Return [X, Y] of the center of cell containing provided text 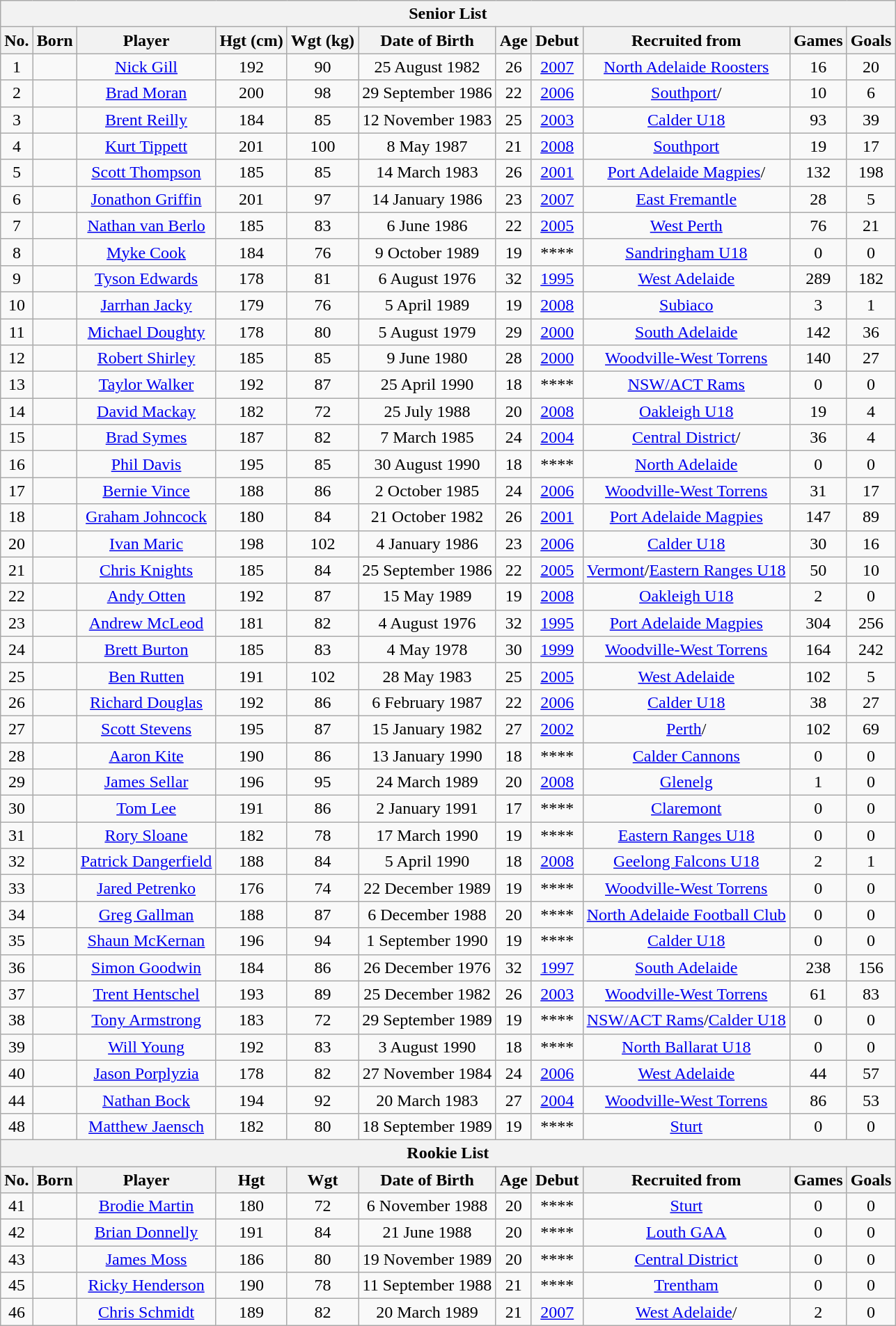
Jason Porplyzia [146, 1073]
5 April 1990 [427, 862]
6 August 1976 [427, 278]
1 September 1990 [427, 941]
181 [251, 623]
30 August 1990 [427, 464]
41 [17, 1206]
48 [17, 1126]
42 [17, 1233]
132 [818, 173]
Nathan van Berlo [146, 226]
6 February 1987 [427, 702]
4 May 1978 [427, 649]
18 September 1989 [427, 1126]
Ben Rutten [146, 676]
Graham Johncock [146, 517]
200 [251, 93]
4 August 1976 [427, 623]
Shaun McKernan [146, 941]
5 April 1989 [427, 305]
Wgt [322, 1180]
Subiaco [686, 305]
Bernie Vince [146, 491]
19 November 1989 [427, 1259]
179 [251, 305]
45 [17, 1286]
34 [17, 915]
Brad Symes [146, 438]
2 October 1985 [427, 491]
Louth GAA [686, 1233]
304 [818, 623]
Jarrhan Jacky [146, 305]
15 May 1989 [427, 597]
20 March 1983 [427, 1100]
40 [17, 1073]
238 [818, 968]
James Moss [146, 1259]
14 [17, 411]
11 [17, 332]
Ricky Henderson [146, 1286]
Trentham [686, 1286]
14 January 1986 [427, 199]
Claremont [686, 809]
Chris Schmidt [146, 1312]
8 [17, 252]
12 November 1983 [427, 120]
8 May 1987 [427, 146]
256 [871, 623]
25 December 1982 [427, 994]
Taylor Walker [146, 385]
93 [818, 120]
187 [251, 438]
164 [818, 649]
1997 [557, 968]
57 [871, 1073]
94 [322, 941]
25 September 1986 [427, 570]
90 [322, 67]
Geelong Falcons U18 [686, 862]
Perth/ [686, 729]
Tom Lee [146, 809]
7 March 1985 [427, 438]
Brodie Martin [146, 1206]
Brian Donnelly [146, 1233]
1999 [557, 649]
140 [818, 358]
Brent Reilly [146, 120]
Senior List [448, 14]
Central District/ [686, 438]
183 [251, 1020]
193 [251, 994]
3 August 1990 [427, 1047]
6 November 1988 [427, 1206]
15 [17, 438]
Port Adelaide Magpies/ [686, 173]
Southport [686, 146]
2 January 1991 [427, 809]
147 [818, 517]
11 September 1988 [427, 1286]
14 March 1983 [427, 173]
Chris Knights [146, 570]
21 June 1988 [427, 1233]
Rookie List [448, 1153]
Phil Davis [146, 464]
81 [322, 278]
Tyson Edwards [146, 278]
NSW/ACT Rams/Calder U18 [686, 1020]
North Adelaide Roosters [686, 67]
Jared Petrenko [146, 888]
21 October 1982 [427, 517]
17 March 1990 [427, 835]
Kurt Tippett [146, 146]
Patrick Dangerfield [146, 862]
Matthew Jaensch [146, 1126]
13 January 1990 [427, 755]
20 March 1989 [427, 1312]
Trent Hentschel [146, 994]
North Adelaide [686, 464]
Aaron Kite [146, 755]
5 August 1979 [427, 332]
189 [251, 1312]
22 December 1989 [427, 888]
Brett Burton [146, 649]
69 [871, 729]
Southport/ [686, 93]
92 [322, 1100]
186 [251, 1259]
Calder Cannons [686, 755]
Hgt [251, 1180]
2002 [557, 729]
50 [818, 570]
43 [17, 1259]
6 December 1988 [427, 915]
176 [251, 888]
61 [818, 994]
15 January 1982 [427, 729]
Michael Doughty [146, 332]
North Ballarat U18 [686, 1047]
Ivan Maric [146, 544]
Scott Thompson [146, 173]
Scott Stevens [146, 729]
53 [871, 1100]
Brad Moran [146, 93]
26 December 1976 [427, 968]
7 [17, 226]
Nathan Bock [146, 1100]
9 June 1980 [427, 358]
Andrew McLeod [146, 623]
194 [251, 1100]
6 June 1986 [427, 226]
Jonathon Griffin [146, 199]
27 November 1984 [427, 1073]
West Perth [686, 226]
Richard Douglas [146, 702]
Hgt (cm) [251, 40]
West Adelaide/ [686, 1312]
Greg Gallman [146, 915]
46 [17, 1312]
Wgt (kg) [322, 40]
29 September 1989 [427, 1020]
13 [17, 385]
35 [17, 941]
Central District [686, 1259]
29 September 1986 [427, 93]
Rory Sloane [146, 835]
9 October 1989 [427, 252]
12 [17, 358]
Andy Otten [146, 597]
Glenelg [686, 782]
28 May 1983 [427, 676]
33 [17, 888]
Tony Armstrong [146, 1020]
Nick Gill [146, 67]
24 March 1989 [427, 782]
98 [322, 93]
25 July 1988 [427, 411]
James Sellar [146, 782]
37 [17, 994]
156 [871, 968]
Vermont/Eastern Ranges U18 [686, 570]
142 [818, 332]
97 [322, 199]
289 [818, 278]
Myke Cook [146, 252]
95 [322, 782]
Robert Shirley [146, 358]
North Adelaide Football Club [686, 915]
4 January 1986 [427, 544]
Simon Goodwin [146, 968]
25 April 1990 [427, 385]
100 [322, 146]
Eastern Ranges U18 [686, 835]
David Mackay [146, 411]
242 [871, 649]
74 [322, 888]
NSW/ACT Rams [686, 385]
Sandringham U18 [686, 252]
Will Young [146, 1047]
25 August 1982 [427, 67]
East Fremantle [686, 199]
9 [17, 278]
